Locate the cell with the specified text and output its (X, Y) center coordinate. 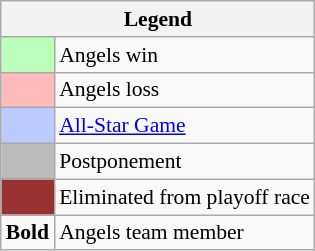
Bold (28, 233)
Angels team member (184, 233)
Angels win (184, 55)
Postponement (184, 162)
Eliminated from playoff race (184, 197)
Legend (158, 19)
Angels loss (184, 90)
All-Star Game (184, 126)
